From the cell containing the given text, extract its center point as [X, Y] coordinate. 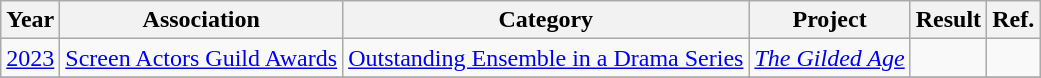
Result [948, 20]
Category [546, 20]
Screen Actors Guild Awards [202, 58]
The Gilded Age [830, 58]
Outstanding Ensemble in a Drama Series [546, 58]
Association [202, 20]
Ref. [1014, 20]
2023 [30, 58]
Year [30, 20]
Project [830, 20]
